Return the [X, Y] coordinate for the center point of the cell that contains the specified text.  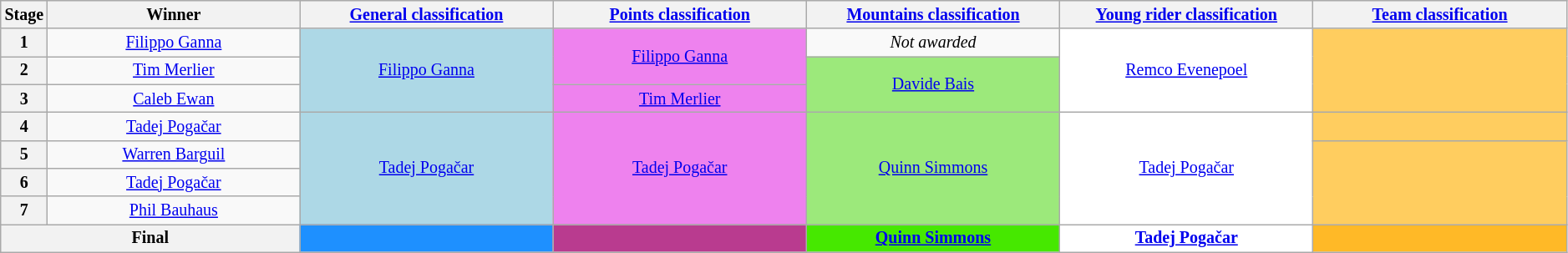
3 [24, 99]
Young rider classification [1186, 15]
1 [24, 43]
7 [24, 210]
6 [24, 182]
General classification [426, 15]
Not awarded [932, 43]
Remco Evenepoel [1186, 71]
Stage [24, 15]
Winner [174, 15]
Davide Bais [932, 85]
5 [24, 154]
2 [24, 70]
Final [150, 239]
Phil Bauhaus [174, 210]
Points classification [680, 15]
Warren Barguil [174, 154]
4 [24, 127]
Caleb Ewan [174, 99]
Team classification [1440, 15]
Mountains classification [932, 15]
